Scan for the cell matching the given text and deliver its [x, y] coordinate at center. 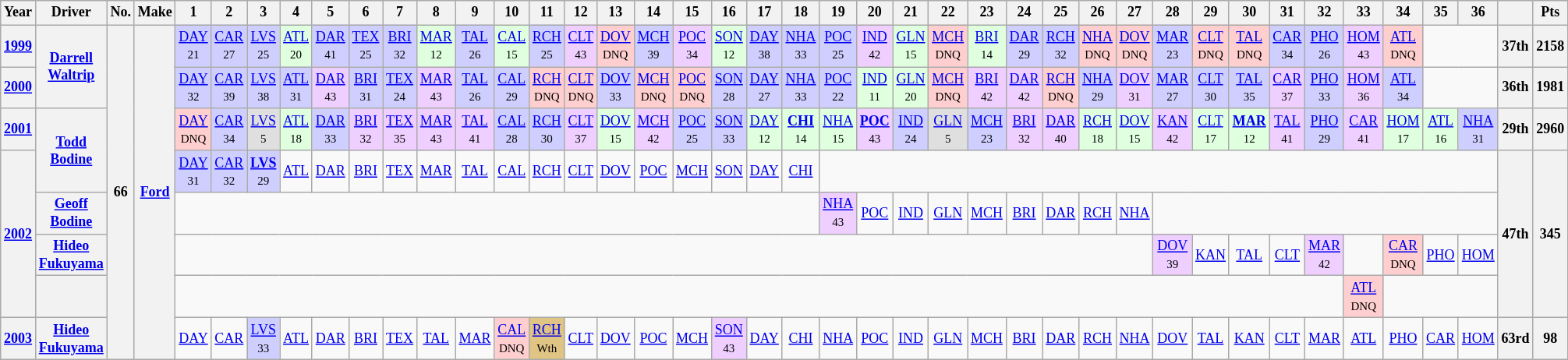
IND24 [911, 129]
SON12 [728, 46]
ATL18 [296, 129]
BRI42 [987, 88]
MAR27 [1173, 88]
SON43 [728, 339]
Year [19, 12]
PHO33 [1325, 88]
37th [1516, 46]
NHADNQ [1098, 46]
29 [1211, 12]
No. [120, 12]
DAR42 [1025, 88]
31 [1287, 12]
LVS33 [264, 339]
IND11 [875, 88]
PHO29 [1325, 129]
345 [1550, 234]
HOM36 [1363, 88]
30 [1249, 12]
10 [511, 12]
NHA31 [1478, 129]
NHA15 [838, 129]
12 [580, 12]
2001 [19, 129]
32 [1325, 12]
BRI14 [987, 46]
13 [615, 12]
NHA43 [838, 214]
ATL31 [296, 88]
Pts [1550, 12]
CLT17 [1211, 129]
5 [331, 12]
POC34 [692, 46]
PHO26 [1325, 46]
6 [366, 12]
ATL34 [1403, 88]
CAL29 [511, 88]
CAR39 [229, 88]
1 [193, 12]
LVS5 [264, 129]
2000 [19, 88]
2158 [1550, 46]
HOM43 [1363, 46]
16 [728, 12]
DAR33 [331, 129]
11 [547, 12]
DOV33 [615, 88]
MCH39 [653, 46]
1999 [19, 46]
IND42 [875, 46]
GLN15 [911, 46]
24 [1025, 12]
19 [838, 12]
POCDNQ [692, 88]
TAL35 [1249, 88]
HOM17 [1403, 129]
1981 [1550, 88]
18 [801, 12]
RCHWth [547, 339]
Geoff Bodine [71, 214]
ATL20 [296, 46]
26 [1098, 12]
CAR32 [229, 171]
20 [875, 12]
14 [653, 12]
CHI14 [801, 129]
DAY32 [193, 88]
34 [1403, 12]
Darrell Waltrip [71, 67]
17 [764, 12]
15 [692, 12]
GLN20 [911, 88]
POC43 [875, 129]
CAL15 [511, 46]
GLN5 [948, 129]
25 [1060, 12]
4 [296, 12]
22 [948, 12]
Todd Bodine [71, 150]
DAR40 [1060, 129]
2960 [1550, 129]
DAY31 [193, 171]
TEX35 [400, 129]
21 [911, 12]
TEX25 [366, 46]
3 [264, 12]
CAL28 [511, 129]
TEX24 [400, 88]
CARDNQ [1403, 255]
MAR42 [1325, 255]
98 [1550, 339]
KAN42 [1173, 129]
CLT37 [580, 129]
Make [154, 12]
RCH30 [547, 129]
9 [475, 12]
POC22 [838, 88]
63rd [1516, 339]
Driver [71, 12]
CAL [511, 171]
DAYDNQ [193, 129]
8 [436, 12]
DAY27 [764, 88]
MCH42 [653, 129]
2 [229, 12]
36 [1478, 12]
35 [1441, 12]
66 [120, 192]
SON [728, 171]
RCH32 [1060, 46]
DAY38 [764, 46]
LVS25 [264, 46]
TALDNQ [1249, 46]
CLT30 [1211, 88]
RCH18 [1098, 129]
CAR37 [1287, 88]
NHA29 [1098, 88]
CLT43 [580, 46]
CALDNQ [511, 339]
SON33 [728, 129]
33 [1363, 12]
ATL16 [1441, 129]
Ford [154, 192]
2003 [19, 339]
29th [1516, 129]
BRI31 [366, 88]
CAR27 [229, 46]
2002 [19, 234]
RCH25 [547, 46]
23 [987, 12]
MCH23 [987, 129]
LVS29 [264, 171]
DAR43 [331, 88]
MAR23 [1173, 46]
CAR41 [1363, 129]
DOV39 [1173, 255]
LVS38 [264, 88]
36th [1516, 88]
DAR41 [331, 46]
SON28 [728, 88]
DAR29 [1025, 46]
DAY12 [764, 129]
DAY21 [193, 46]
7 [400, 12]
DOV31 [1134, 88]
28 [1173, 12]
27 [1134, 12]
47th [1516, 234]
